Detect which cell encompasses the target text, then output its [x, y] center coordinate. 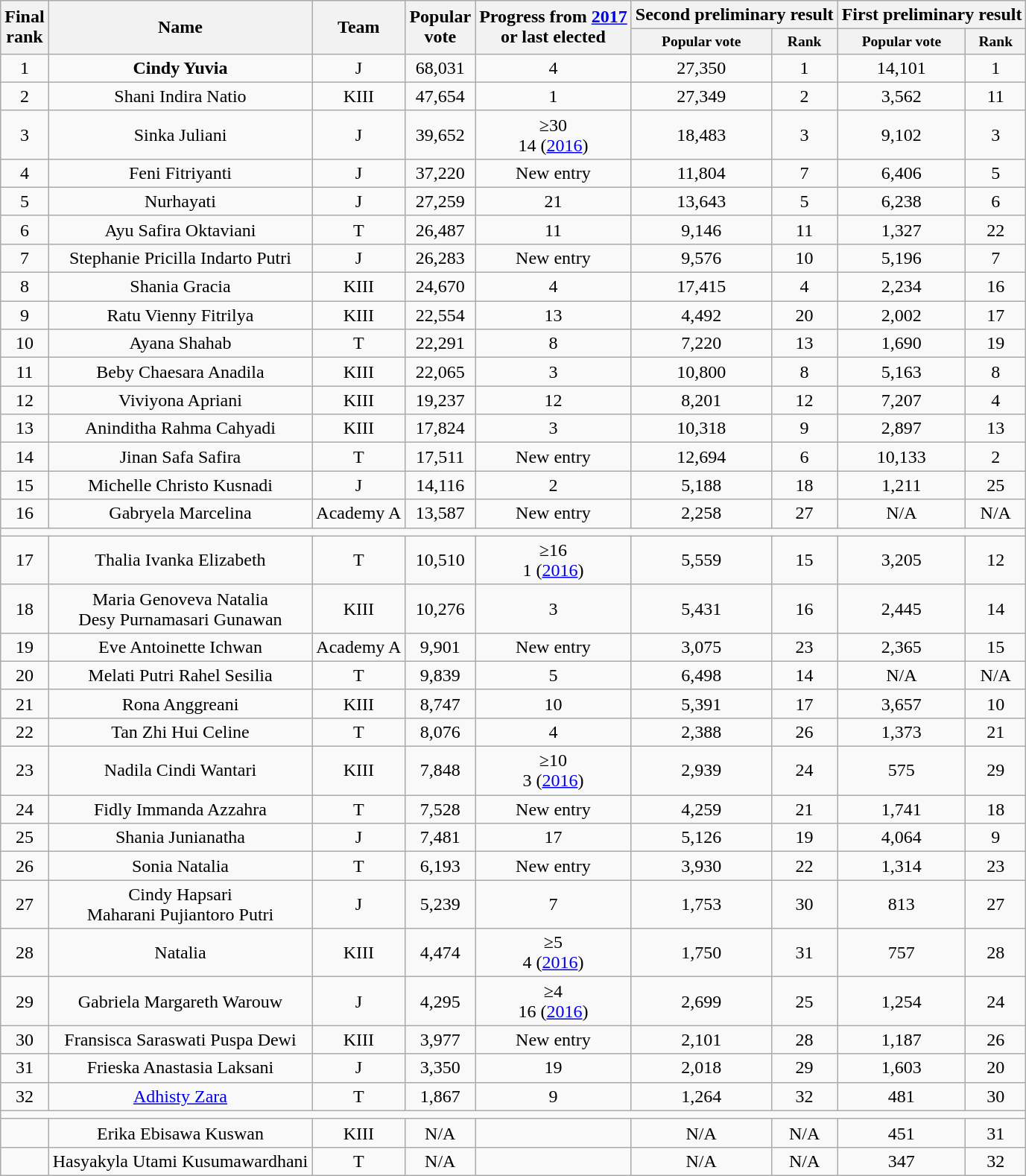
17,824 [440, 429]
Rona Anggreani [180, 704]
757 [902, 952]
Finalrank [25, 27]
5,391 [701, 704]
6,406 [902, 173]
Name [180, 27]
1,327 [902, 230]
10,318 [701, 429]
9,901 [440, 647]
Maria Genoveva NataliaDesy Purnamasari Gunawan [180, 608]
5,188 [701, 485]
7,220 [701, 344]
Melati Putri Rahel Sesilia [180, 675]
5,239 [440, 905]
17,511 [440, 457]
2,018 [701, 1068]
27,259 [440, 201]
≥4 16 (2016) [554, 1002]
Natalia [180, 952]
Tan Zhi Hui Celine [180, 732]
14,116 [440, 485]
3,977 [440, 1040]
10,800 [701, 372]
4,259 [701, 809]
Second preliminary result [735, 15]
7,207 [902, 400]
1,867 [440, 1096]
3,930 [701, 866]
5,126 [701, 838]
Eve Antoinette Ichwan [180, 647]
10,510 [440, 560]
2,234 [902, 287]
9,146 [701, 230]
5,431 [701, 608]
5,559 [701, 560]
4,295 [440, 1002]
7,848 [440, 771]
Progress from 2017or last elected [554, 27]
Cindy Yuvia [180, 68]
24,670 [440, 287]
2,388 [701, 732]
22,065 [440, 372]
11,804 [701, 173]
1,373 [902, 732]
Shania Gracia [180, 287]
Adhisty Zara [180, 1096]
13,643 [701, 201]
Feni Fitriyanti [180, 173]
Erika Ebisawa Kuswan [180, 1133]
Sonia Natalia [180, 866]
347 [902, 1161]
10,133 [902, 457]
22,291 [440, 344]
Fidly Immanda Azzahra [180, 809]
First preliminary result [931, 15]
39,652 [440, 134]
≥16 1 (2016) [554, 560]
6,193 [440, 866]
2,699 [701, 1002]
12,694 [701, 457]
5,163 [902, 372]
≥10 3 (2016) [554, 771]
4,492 [701, 315]
8,076 [440, 732]
1,314 [902, 866]
Fransisca Saraswati Puspa Dewi [180, 1040]
7,481 [440, 838]
8,747 [440, 704]
1,211 [902, 485]
Frieska Anastasia Laksani [180, 1068]
1,750 [701, 952]
2,365 [902, 647]
3,562 [902, 96]
1,254 [902, 1002]
68,031 [440, 68]
2,002 [902, 315]
451 [902, 1133]
Ayu Safira Oktaviani [180, 230]
2,939 [701, 771]
Stephanie Pricilla Indarto Putri [180, 258]
Cindy HapsariMaharani Pujiantoro Putri [180, 905]
26,283 [440, 258]
4,474 [440, 952]
17,415 [701, 287]
1,264 [701, 1096]
575 [902, 771]
Shani Indira Natio [180, 96]
3,075 [701, 647]
Hasyakyla Utami Kusumawardhani [180, 1161]
26,487 [440, 230]
Beby Chaesara Anadila [180, 372]
1,741 [902, 809]
Sinka Juliani [180, 134]
Jinan Safa Safira [180, 457]
Nadila Cindi Wantari [180, 771]
1,690 [902, 344]
3,657 [902, 704]
47,654 [440, 96]
27,349 [701, 96]
Shania Junianatha [180, 838]
Michelle Christo Kusnadi [180, 485]
1,603 [902, 1068]
2,258 [701, 513]
1,187 [902, 1040]
2,445 [902, 608]
Thalia Ivanka Elizabeth [180, 560]
Viviyona Apriani [180, 400]
6,238 [902, 201]
9,576 [701, 258]
2,897 [902, 429]
813 [902, 905]
10,276 [440, 608]
Gabryela Marcelina [180, 513]
18,483 [701, 134]
≥5 4 (2016) [554, 952]
22,554 [440, 315]
14,101 [902, 68]
Team [359, 27]
2,101 [701, 1040]
37,220 [440, 173]
Popularvote [440, 27]
Gabriela Margareth Warouw [180, 1002]
8,201 [701, 400]
≥30 14 (2016) [554, 134]
5,196 [902, 258]
9,102 [902, 134]
Aninditha Rahma Cahyadi [180, 429]
13,587 [440, 513]
Ratu Vienny Fitrilya [180, 315]
Ayana Shahab [180, 344]
481 [902, 1096]
3,350 [440, 1068]
9,839 [440, 675]
3,205 [902, 560]
4,064 [902, 838]
19,237 [440, 400]
6,498 [701, 675]
27,350 [701, 68]
7,528 [440, 809]
1,753 [701, 905]
Nurhayati [180, 201]
